Output the [X, Y] coordinate of the center of the cell containing the given text.  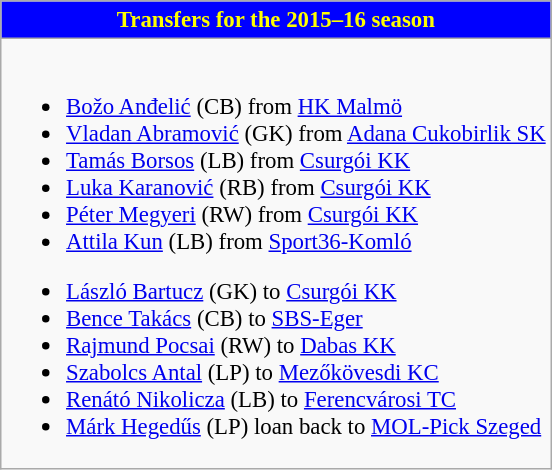
Transfers for the 2015–16 season [276, 20]
